Search for the cell housing the specified text and yield its (X, Y) center coordinate. 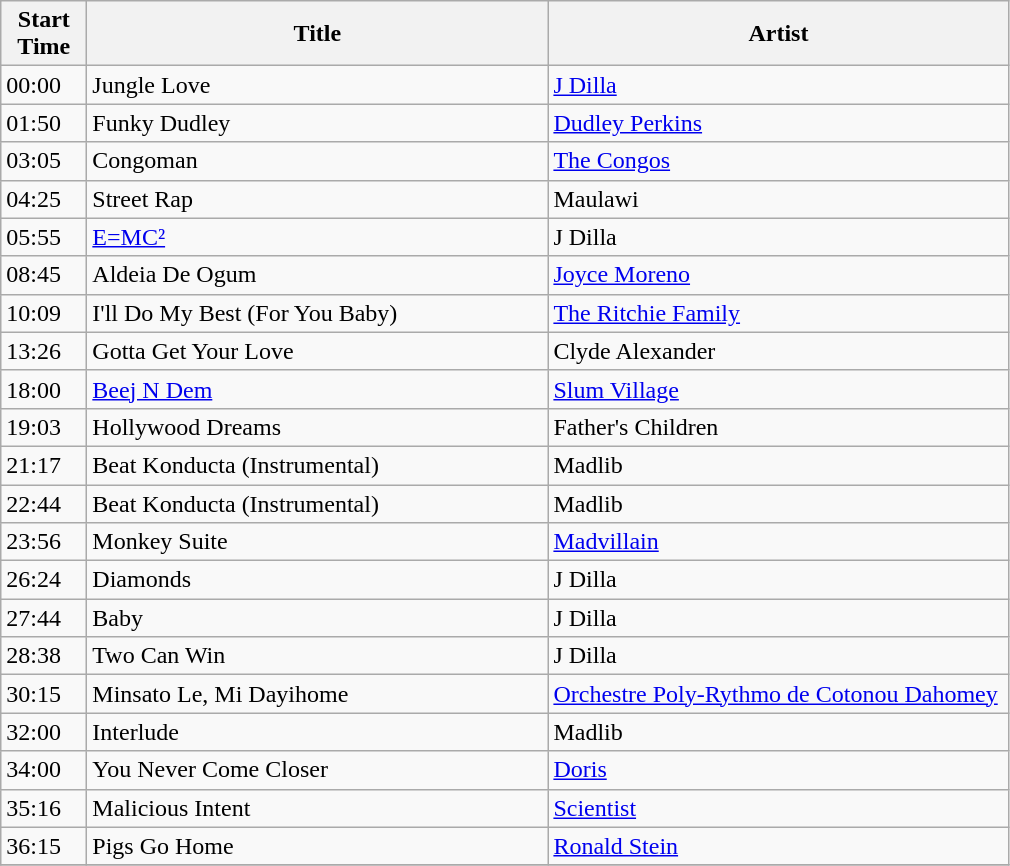
Hollywood Dreams (318, 427)
27:44 (44, 618)
Scientist (778, 808)
E=MC² (318, 237)
21:17 (44, 465)
18:00 (44, 389)
Doris (778, 770)
Orchestre Poly-Rythmo de Cotonou Dahomey (778, 694)
Joyce Moreno (778, 275)
Madvillain (778, 542)
Baby (318, 618)
00:00 (44, 85)
28:38 (44, 656)
Gotta Get Your Love (318, 351)
Diamonds (318, 580)
Clyde Alexander (778, 351)
Title (318, 34)
Slum Village (778, 389)
Maulawi (778, 199)
The Congos (778, 161)
Interlude (318, 732)
Artist (778, 34)
Jungle Love (318, 85)
Ronald Stein (778, 846)
05:55 (44, 237)
Malicious Intent (318, 808)
32:00 (44, 732)
I'll Do My Best (For You Baby) (318, 313)
Dudley Perkins (778, 123)
Beej N Dem (318, 389)
Two Can Win (318, 656)
04:25 (44, 199)
13:26 (44, 351)
08:45 (44, 275)
Minsato Le, Mi Dayihome (318, 694)
Pigs Go Home (318, 846)
34:00 (44, 770)
01:50 (44, 123)
19:03 (44, 427)
36:15 (44, 846)
Congoman (318, 161)
26:24 (44, 580)
You Never Come Closer (318, 770)
35:16 (44, 808)
Aldeia De Ogum (318, 275)
22:44 (44, 503)
The Ritchie Family (778, 313)
Start Time (44, 34)
Father's Children (778, 427)
03:05 (44, 161)
10:09 (44, 313)
Funky Dudley (318, 123)
Monkey Suite (318, 542)
30:15 (44, 694)
Street Rap (318, 199)
23:56 (44, 542)
